Identify which cell holds the provided text, then report its (X, Y) central coordinate. 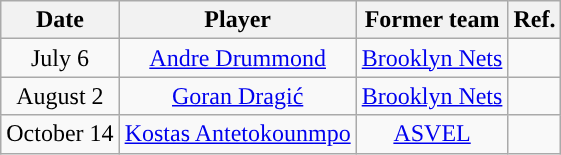
Former team (432, 20)
Player (238, 20)
Goran Dragić (238, 96)
October 14 (60, 134)
August 2 (60, 96)
Date (60, 20)
Andre Drummond (238, 58)
Ref. (534, 20)
ASVEL (432, 134)
Kostas Antetokounmpo (238, 134)
July 6 (60, 58)
